Provide the (x, y) coordinate of the cell's center where the given text is located.  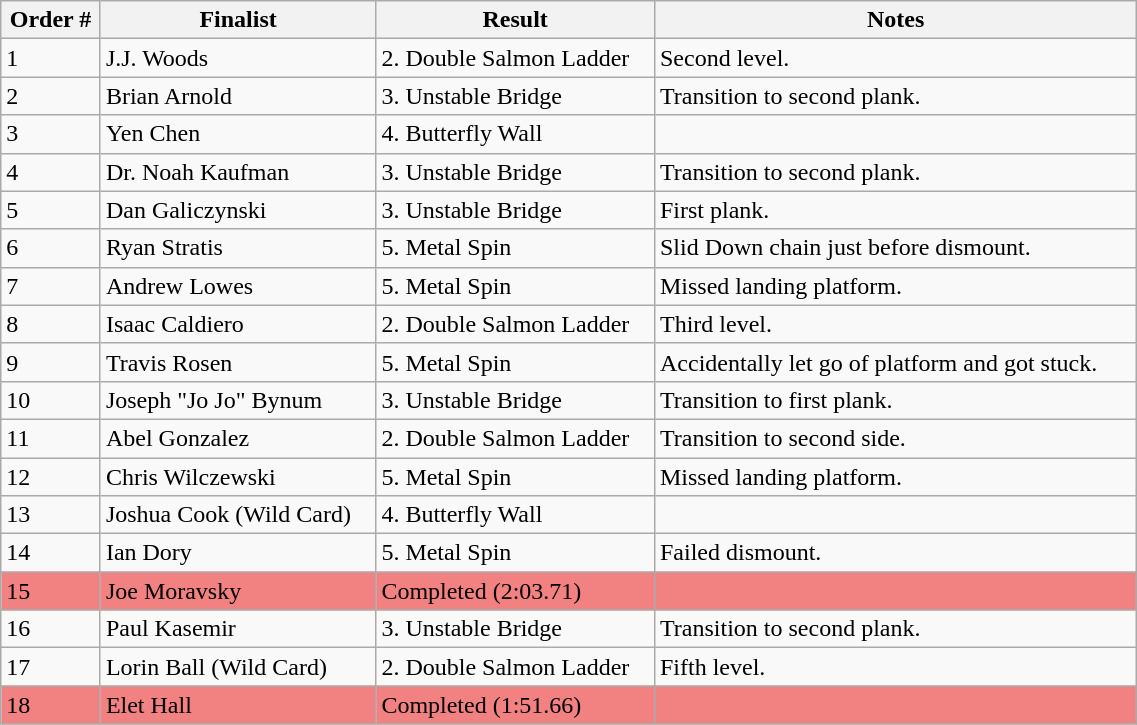
Andrew Lowes (238, 286)
Abel Gonzalez (238, 438)
6 (51, 248)
Chris Wilczewski (238, 477)
Elet Hall (238, 705)
16 (51, 629)
4 (51, 172)
J.J. Woods (238, 58)
Slid Down chain just before dismount. (895, 248)
Ian Dory (238, 553)
Result (516, 20)
Joseph "Jo Jo" Bynum (238, 400)
7 (51, 286)
Joe Moravsky (238, 591)
Yen Chen (238, 134)
First plank. (895, 210)
5 (51, 210)
Fifth level. (895, 667)
Dr. Noah Kaufman (238, 172)
Third level. (895, 324)
Paul Kasemir (238, 629)
2 (51, 96)
Completed (2:03.71) (516, 591)
Failed dismount. (895, 553)
Travis Rosen (238, 362)
Completed (1:51.66) (516, 705)
13 (51, 515)
Order # (51, 20)
Accidentally let go of platform and got stuck. (895, 362)
14 (51, 553)
Dan Galiczynski (238, 210)
Transition to second side. (895, 438)
11 (51, 438)
12 (51, 477)
1 (51, 58)
Transition to first plank. (895, 400)
17 (51, 667)
3 (51, 134)
Second level. (895, 58)
Brian Arnold (238, 96)
Finalist (238, 20)
Isaac Caldiero (238, 324)
10 (51, 400)
Notes (895, 20)
15 (51, 591)
Joshua Cook (Wild Card) (238, 515)
8 (51, 324)
9 (51, 362)
Ryan Stratis (238, 248)
18 (51, 705)
Lorin Ball (Wild Card) (238, 667)
